Find where the given text appears and provide that cell's center as [x, y] coordinate. 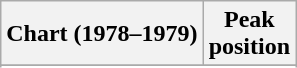
Peakposition [249, 34]
Chart (1978–1979) [102, 34]
